Provide the (x, y) coordinate of the cell's center where the given text is located.  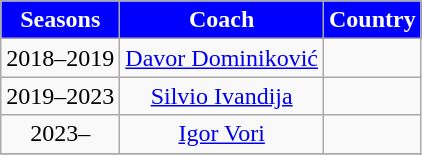
2018–2019 (60, 58)
Country (373, 20)
Coach (222, 20)
Silvio Ivandija (222, 96)
Seasons (60, 20)
2023– (60, 134)
Davor Dominiković (222, 58)
Igor Vori (222, 134)
2019–2023 (60, 96)
